Locate the cell with the specified text and output its [x, y] center coordinate. 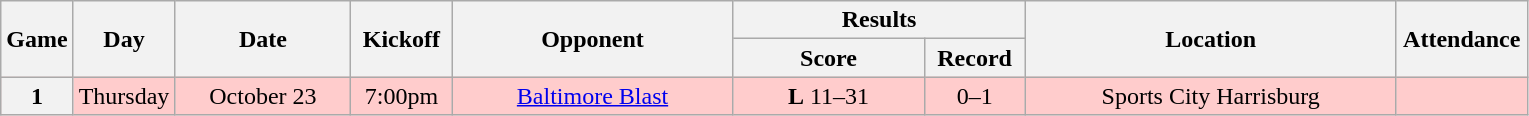
Day [124, 39]
Score [828, 58]
Thursday [124, 96]
Kickoff [402, 39]
L 11–31 [828, 96]
Location [1210, 39]
0–1 [974, 96]
Date [263, 39]
7:00pm [402, 96]
Baltimore Blast [592, 96]
Sports City Harrisburg [1210, 96]
Opponent [592, 39]
1 [37, 96]
Results [879, 20]
Game [37, 39]
Attendance [1462, 39]
October 23 [263, 96]
Record [974, 58]
